Return (X, Y) of the center of cell containing provided text 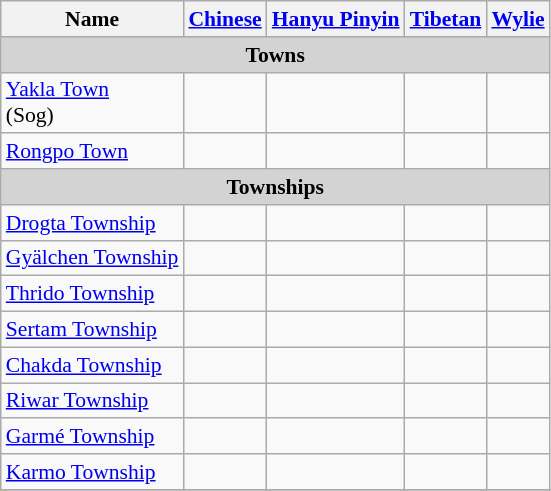
Wylie (518, 19)
Tibetan (446, 19)
Chakda Township (92, 365)
Hanyu Pinyin (336, 19)
Sertam Township (92, 330)
Drogta Township (92, 223)
Yakla Town(Sog) (92, 102)
Gyälchen Township (92, 258)
Towns (276, 55)
Riwar Township (92, 401)
Rongpo Town (92, 152)
Townships (276, 187)
Karmo Township (92, 472)
Garmé Township (92, 437)
Name (92, 19)
Chinese (224, 19)
Thrido Township (92, 294)
